Output the (x, y) coordinate of the center of the cell containing the given text.  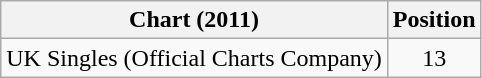
UK Singles (Official Charts Company) (194, 58)
Position (434, 20)
Chart (2011) (194, 20)
13 (434, 58)
